Identify which cell holds the provided text, then report its (X, Y) central coordinate. 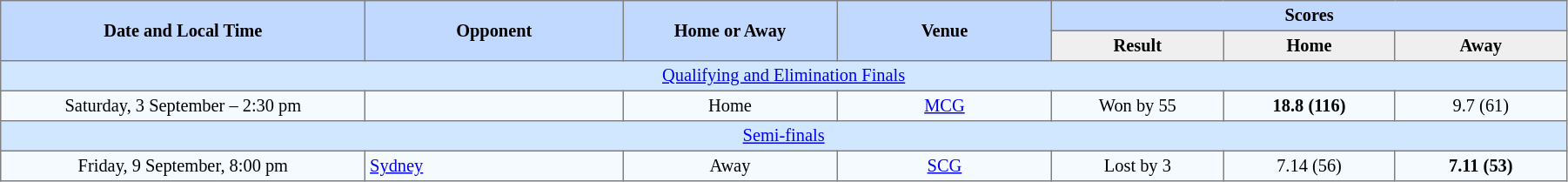
Home or Away (731, 31)
Opponent (494, 31)
Friday, 9 September, 8:00 pm (183, 165)
Saturday, 3 September – 2:30 pm (183, 105)
Sydney (494, 165)
SCG (945, 165)
Venue (945, 31)
Result (1138, 45)
Scores (1310, 16)
Date and Local Time (183, 31)
MCG (945, 105)
7.11 (53) (1481, 165)
Lost by 3 (1138, 165)
Won by 55 (1138, 105)
7.14 (56) (1309, 165)
9.7 (61) (1481, 105)
18.8 (116) (1309, 105)
Semi-finals (784, 136)
Qualifying and Elimination Finals (784, 76)
